Search for the cell housing the specified text and yield its [x, y] center coordinate. 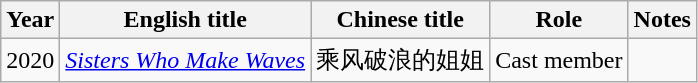
Year [30, 20]
Cast member [559, 60]
Sisters Who Make Waves [186, 60]
乘风破浪的姐姐 [400, 60]
Notes [662, 20]
English title [186, 20]
Chinese title [400, 20]
2020 [30, 60]
Role [559, 20]
